Return the (x, y) coordinate for the center point of the cell that contains the specified text.  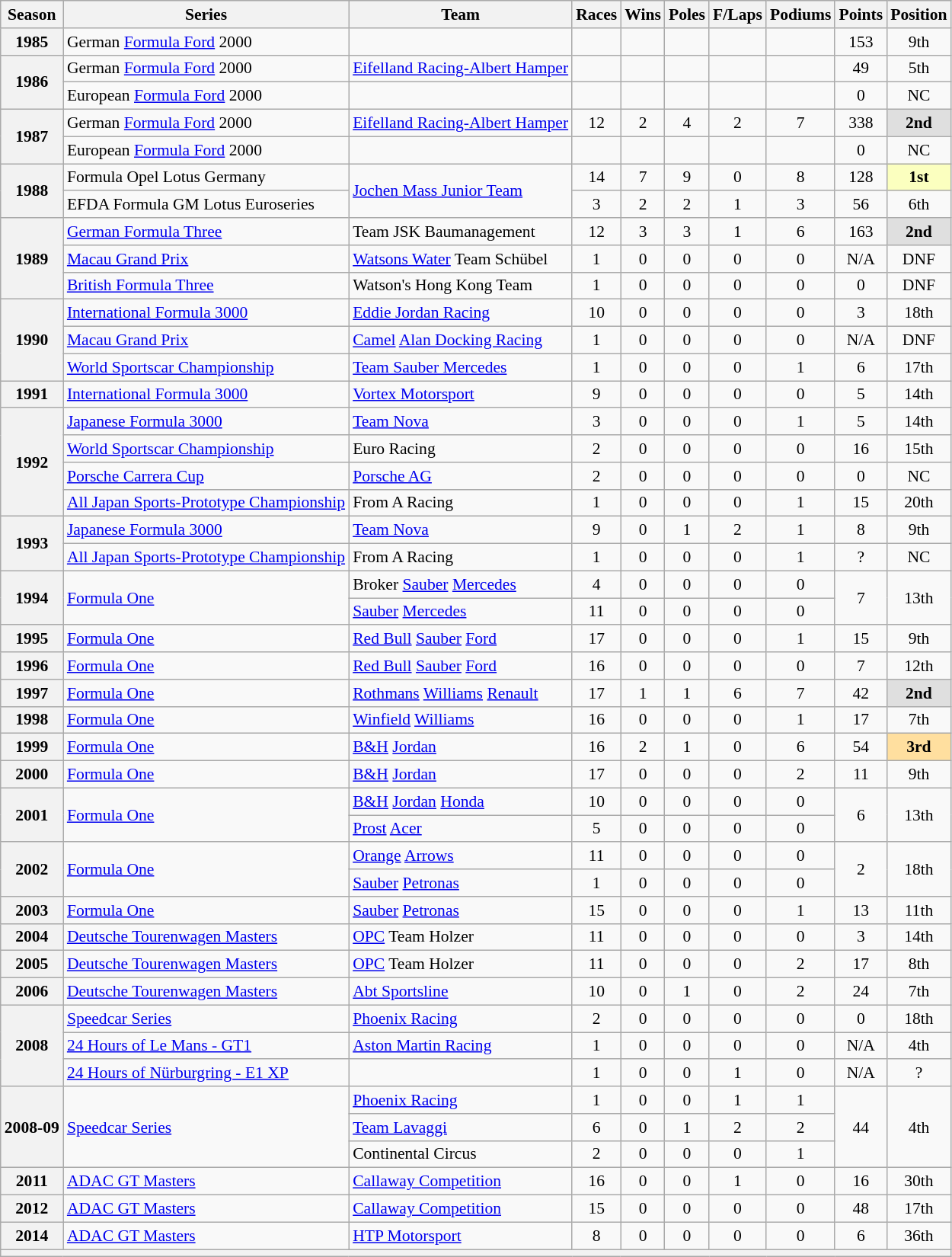
B&H Jordan Honda (460, 801)
Continental Circus (460, 1154)
2004 (32, 937)
Aston Martin Racing (460, 1046)
2006 (32, 992)
128 (861, 178)
1988 (32, 190)
12th (918, 666)
1990 (32, 340)
Watsons Water Team Schübel (460, 259)
Euro Racing (460, 449)
8th (918, 964)
44 (861, 1127)
2003 (32, 910)
30th (918, 1182)
British Formula Three (206, 286)
Jochen Mass Junior Team (460, 190)
1996 (32, 666)
2012 (32, 1209)
Formula Opel Lotus Germany (206, 178)
56 (861, 205)
1989 (32, 259)
2011 (32, 1182)
1st (918, 178)
Poles (687, 14)
2000 (32, 775)
3rd (918, 747)
Points (861, 14)
Watson's Hong Kong Team (460, 286)
Season (32, 14)
Rothmans Williams Renault (460, 693)
2001 (32, 815)
1992 (32, 462)
Races (596, 14)
Abt Sportsline (460, 992)
Porsche Carrera Cup (206, 476)
Porsche AG (460, 476)
Prost Acer (460, 829)
49 (861, 69)
HTP Motorsport (460, 1236)
338 (861, 123)
1999 (32, 747)
1993 (32, 544)
5th (918, 69)
2014 (32, 1236)
Team Sauber Mercedes (460, 367)
Team Lavaggi (460, 1127)
Eddie Jordan Racing (460, 313)
42 (861, 693)
2008 (32, 1045)
2002 (32, 870)
24 Hours of Nürburgring - E1 XP (206, 1073)
13 (861, 910)
153 (861, 42)
14 (596, 178)
Vortex Motorsport (460, 395)
1995 (32, 639)
Orange Arrows (460, 856)
Winfield Williams (460, 720)
F/Laps (737, 14)
2008-09 (32, 1127)
Camel Alan Docking Racing (460, 341)
Position (918, 14)
20th (918, 503)
2005 (32, 964)
1987 (32, 137)
Podiums (801, 14)
Wins (643, 14)
Sauber Mercedes (460, 612)
1985 (32, 42)
24 (861, 992)
EFDA Formula GM Lotus Euroseries (206, 205)
1998 (32, 720)
1994 (32, 597)
24 Hours of Le Mans - GT1 (206, 1046)
11th (918, 910)
54 (861, 747)
1997 (32, 693)
Series (206, 14)
Broker Sauber Mercedes (460, 584)
163 (861, 232)
1986 (32, 82)
Team JSK Baumanagement (460, 232)
15th (918, 449)
1991 (32, 395)
36th (918, 1236)
German Formula Three (206, 232)
Team (460, 14)
6th (918, 205)
48 (861, 1209)
